Find where the given text appears and provide that cell's center as [x, y] coordinate. 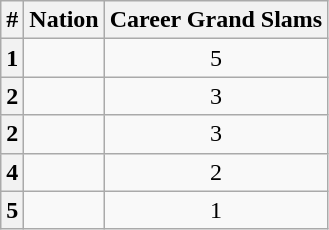
# [12, 20]
4 [12, 172]
Career Grand Slams [216, 20]
Nation [64, 20]
